Locate the cell with the specified text and output its [X, Y] center coordinate. 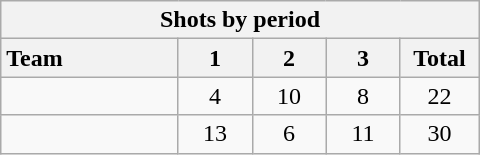
22 [440, 96]
6 [289, 134]
10 [289, 96]
13 [215, 134]
Shots by period [240, 20]
30 [440, 134]
8 [363, 96]
4 [215, 96]
2 [289, 58]
3 [363, 58]
11 [363, 134]
Total [440, 58]
1 [215, 58]
Team [90, 58]
